Scan for the cell matching the given text and deliver its [x, y] coordinate at center. 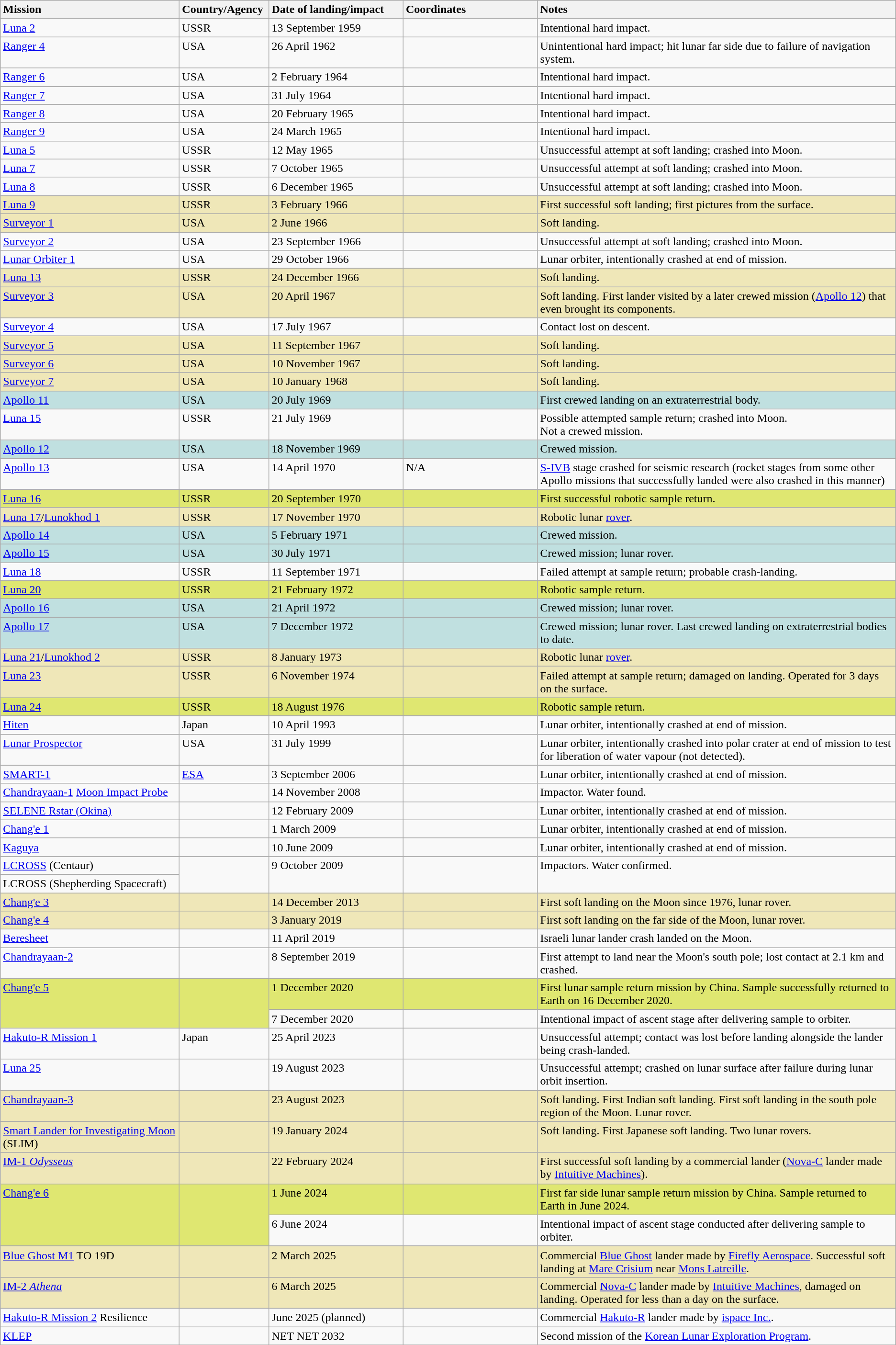
Possible attempted sample return; crashed into Moon.Not a crewed mission. [717, 424]
Luna 23 [90, 682]
Unsuccessful attempt; crashed on lunar surface after failure during lunar orbit insertion. [717, 1074]
LCROSS (Shepherding Spacecraft) [90, 883]
Commercial Nova-C lander made by Intuitive Machines, damaged on landing. Operated for less than a day on the surface. [717, 1293]
Luna 5 [90, 150]
First crewed landing on an extraterrestrial body. [717, 400]
First soft landing on the far side of the Moon, lunar rover. [717, 920]
Israeli lunar lander crash landed on the Moon. [717, 938]
Chang'e 6 [90, 1215]
30 July 1971 [336, 553]
Soft landing. First lander visited by a later crewed mission (Apollo 12) that even brought its components. [717, 303]
Chandrayaan-1 Moon Impact Probe [90, 792]
2 March 2025 [336, 1261]
First soft landing on the Moon since 1976, lunar rover. [717, 902]
Blue Ghost M1 TO 19D [90, 1261]
3 January 2019 [336, 920]
Ranger 8 [90, 113]
13 September 1959 [336, 28]
Contact lost on descent. [717, 327]
Smart Lander for Investigating Moon (SLIM) [90, 1137]
Commercial Hakuto-R lander made by ispace Inc.. [717, 1317]
Surveyor 6 [90, 363]
25 April 2023 [336, 1044]
31 July 1964 [336, 95]
Apollo 13 [90, 474]
8 January 1973 [336, 657]
1 June 2024 [336, 1199]
10 January 1968 [336, 382]
11 April 2019 [336, 938]
Lunar Orbiter 1 [90, 260]
Hakuto-R Mission 2 Resilience [90, 1317]
First lunar sample return mission by China. Sample successfully returned to Earth on 16 December 2020. [717, 994]
N/A [470, 474]
Luna 16 [90, 498]
KLEP [90, 1335]
Luna 21/Lunokhod 2 [90, 657]
10 June 2009 [336, 847]
Luna 18 [90, 571]
10 April 1993 [336, 725]
Ranger 7 [90, 95]
Hiten [90, 725]
SMART-1 [90, 774]
6 November 1974 [336, 682]
First successful soft landing by a commercial lander (Nova-C lander made by Intuitive Machines). [717, 1168]
Country/Agency [224, 10]
Chandrayaan-3 [90, 1106]
22 February 2024 [336, 1168]
21 April 1972 [336, 608]
Soft landing. First Japanese soft landing. Two lunar rovers. [717, 1137]
20 February 1965 [336, 113]
ESA [224, 774]
23 September 1966 [336, 241]
12 May 1965 [336, 150]
19 August 2023 [336, 1074]
14 November 2008 [336, 792]
5 February 1971 [336, 535]
Ranger 9 [90, 132]
17 November 1970 [336, 517]
3 February 1966 [336, 204]
Failed attempt at sample return; probable crash-landing. [717, 571]
Unintentional hard impact; hit lunar far side due to failure of navigation system. [717, 53]
Surveyor 7 [90, 382]
Luna 2 [90, 28]
24 December 1966 [336, 278]
S-IVB stage crashed for seismic research (rocket stages from some other Apollo missions that successfully landed were also crashed in this manner) [717, 474]
Hakuto-R Mission 1 [90, 1044]
6 March 2025 [336, 1293]
Kaguya [90, 847]
Luna 24 [90, 707]
SELENE Rstar (Okina) [90, 811]
6 December 1965 [336, 186]
Luna 17/Lunokhod 1 [90, 517]
Chang'e 4 [90, 920]
Apollo 16 [90, 608]
June 2025 (planned) [336, 1317]
Apollo 15 [90, 553]
20 July 1969 [336, 400]
Mission [90, 10]
Surveyor 4 [90, 327]
Beresheet [90, 938]
10 November 1967 [336, 363]
8 September 2019 [336, 963]
7 October 1965 [336, 168]
NET NET 2032 [336, 1335]
Luna 25 [90, 1074]
Lunar Prospector [90, 750]
First attempt to land near the Moon's south pole; lost contact at 2.1 km and crashed. [717, 963]
Surveyor 1 [90, 223]
Chang'e 1 [90, 829]
Lunar orbiter, intentionally crashed into polar crater at end of mission to test for liberation of water vapour (not detected). [717, 750]
Surveyor 3 [90, 303]
19 January 2024 [336, 1137]
23 August 2023 [336, 1106]
21 February 1972 [336, 590]
29 October 1966 [336, 260]
Surveyor 2 [90, 241]
24 March 1965 [336, 132]
7 December 2020 [336, 1019]
Failed attempt at sample return; damaged on landing. Operated for 3 days on the surface. [717, 682]
Chandrayaan-2 [90, 963]
Impactors. Water confirmed. [717, 874]
Soft landing. First Indian soft landing. First soft landing in the south pole region of the Moon. Lunar rover. [717, 1106]
18 November 1969 [336, 449]
11 September 1971 [336, 571]
Commercial Blue Ghost lander made by Firefly Aerospace. Successful soft landing at Mare Crisium near Mons Latreille. [717, 1261]
18 August 1976 [336, 707]
Apollo 14 [90, 535]
20 September 1970 [336, 498]
2 June 1966 [336, 223]
Notes [717, 10]
20 April 1967 [336, 303]
Second mission of the Korean Lunar Exploration Program. [717, 1335]
Crewed mission; lunar rover. Last crewed landing on extraterrestrial bodies to date. [717, 633]
14 December 2013 [336, 902]
12 February 2009 [336, 811]
Impactor. Water found. [717, 792]
Luna 20 [90, 590]
Coordinates [470, 10]
11 September 1967 [336, 345]
21 July 1969 [336, 424]
Chang'e 5 [90, 1004]
Intentional impact of ascent stage after delivering sample to orbiter. [717, 1019]
Unsuccessful attempt; contact was lost before landing alongside the lander being crash-landed. [717, 1044]
1 December 2020 [336, 994]
Apollo 17 [90, 633]
26 April 1962 [336, 53]
Luna 8 [90, 186]
Ranger 4 [90, 53]
Luna 9 [90, 204]
2 February 1964 [336, 77]
6 June 2024 [336, 1231]
Apollo 12 [90, 449]
3 September 2006 [336, 774]
Luna 13 [90, 278]
7 December 1972 [336, 633]
31 July 1999 [336, 750]
First far side lunar sample return mission by China. Sample returned to Earth in June 2024. [717, 1199]
17 July 1967 [336, 327]
Chang'e 3 [90, 902]
First successful robotic sample return. [717, 498]
Apollo 11 [90, 400]
Intentional impact of ascent stage conducted after delivering sample to orbiter. [717, 1231]
IM-1 Odysseus [90, 1168]
14 April 1970 [336, 474]
1 March 2009 [336, 829]
IM-2 Athena [90, 1293]
Ranger 6 [90, 77]
9 October 2009 [336, 874]
Surveyor 5 [90, 345]
LCROSS (Centaur) [90, 865]
First successful soft landing; first pictures from the surface. [717, 204]
Luna 15 [90, 424]
Luna 7 [90, 168]
Date of landing/impact [336, 10]
